Determine the [x, y] coordinate at the center of the cell enclosing the given text.  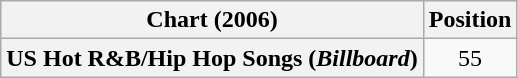
Chart (2006) [212, 20]
US Hot R&B/Hip Hop Songs (Billboard) [212, 58]
Position [470, 20]
55 [470, 58]
